For the text-containing cell, return its midpoint in [X, Y] coordinate format. 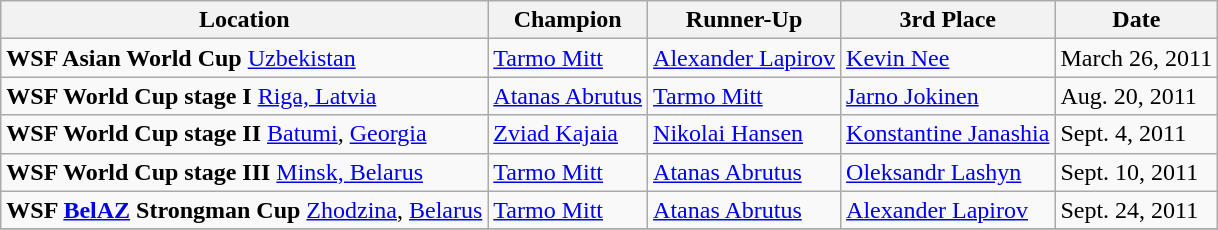
3rd Place [948, 20]
Location [244, 20]
Champion [568, 20]
Sept. 4, 2011 [1136, 134]
Oleksandr Lashyn [948, 172]
WSF World Cup stage II Batumi, Georgia [244, 134]
WSF BelAZ Strongman Cup Zhodzina, Belarus [244, 210]
Zviad Kajaia [568, 134]
Kevin Nee [948, 58]
Konstantine Janashia [948, 134]
Runner-Up [744, 20]
Aug. 20, 2011 [1136, 96]
WSF World Cup stage III Minsk, Belarus [244, 172]
WSF World Cup stage I Riga, Latvia [244, 96]
Sept. 10, 2011 [1136, 172]
WSF Asian World Cup Uzbekistan [244, 58]
Jarno Jokinen [948, 96]
March 26, 2011 [1136, 58]
Date [1136, 20]
Sept. 24, 2011 [1136, 210]
Nikolai Hansen [744, 134]
